Determine the (X, Y) coordinate at the center of the cell enclosing the given text.  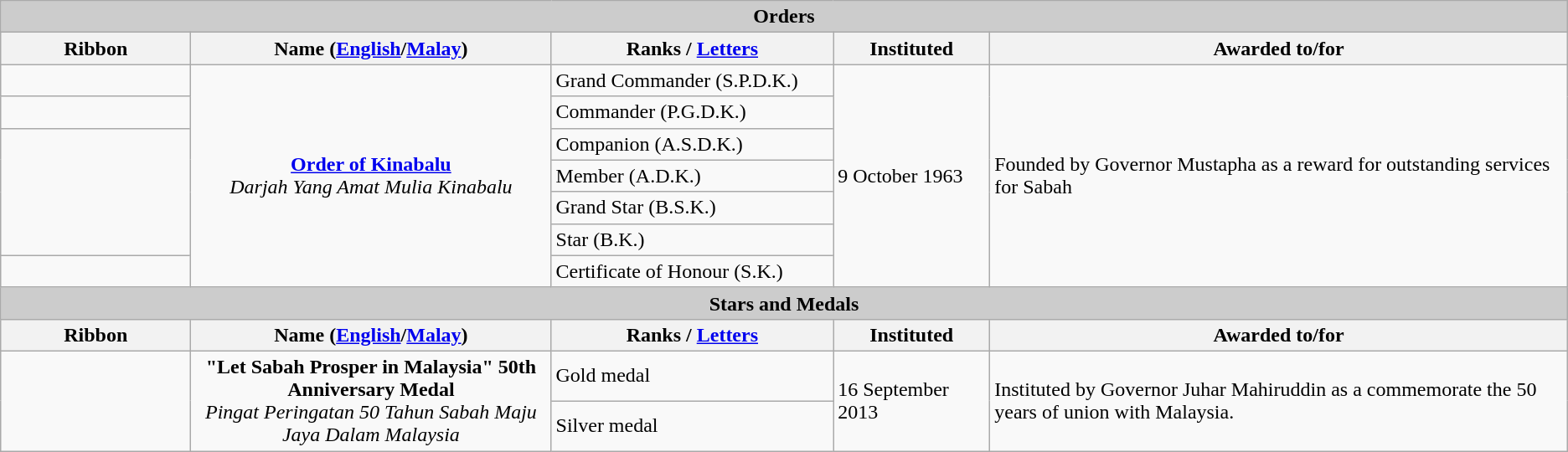
Certificate of Honour (S.K.) (692, 271)
Grand Commander (S.P.D.K.) (692, 80)
Member (A.D.K.) (692, 176)
Star (B.K.) (692, 239)
"Let Sabah Prosper in Malaysia" 50th Anniversary MedalPingat Peringatan 50 Tahun Sabah Maju Jaya Dalam Malaysia (371, 400)
Companion (A.S.D.K.) (692, 144)
Order of KinabaluDarjah Yang Amat Mulia Kinabalu (371, 176)
Instituted by Governor Juhar Mahiruddin as a commemorate the 50 years of union with Malaysia. (1279, 400)
Orders (784, 17)
Stars and Medals (784, 303)
16 September 2013 (911, 400)
Founded by Governor Mustapha as a reward for outstanding services for Sabah (1279, 176)
Gold medal (692, 376)
9 October 1963 (911, 176)
Grand Star (B.S.K.) (692, 208)
Silver medal (692, 426)
Commander (P.G.D.K.) (692, 112)
